Determine the (X, Y) coordinate at the center of the cell enclosing the given text.  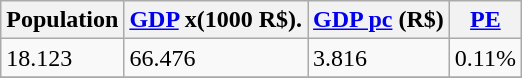
66.476 (216, 58)
Population (62, 20)
3.816 (379, 58)
0.11% (485, 58)
PE (485, 20)
18.123 (62, 58)
GDP pc (R$) (379, 20)
GDP x(1000 R$). (216, 20)
